Locate the cell with the specified text and output its (x, y) center coordinate. 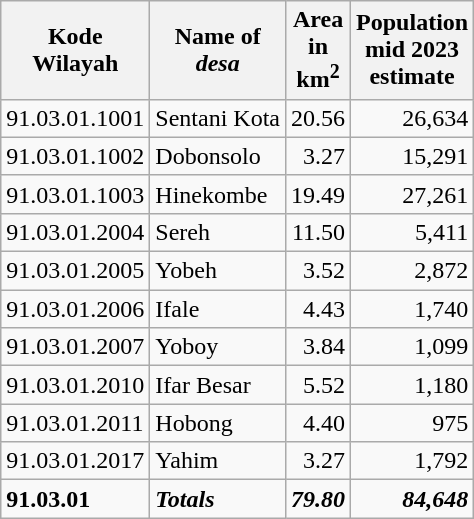
975 (412, 423)
Dobonsolo (218, 156)
Populationmid 2023estimate (412, 50)
91.03.01.2010 (76, 385)
26,634 (412, 118)
5,411 (412, 232)
15,291 (412, 156)
3.52 (318, 271)
91.03.01.2017 (76, 461)
20.56 (318, 118)
91.03.01.2011 (76, 423)
91.03.01.2006 (76, 309)
79.80 (318, 499)
2,872 (412, 271)
Yahim (218, 461)
Ifar Besar (218, 385)
1,180 (412, 385)
4.40 (318, 423)
Kode Wilayah (76, 50)
Ifale (218, 309)
3.84 (318, 347)
Name of desa (218, 50)
Hobong (218, 423)
19.49 (318, 194)
5.52 (318, 385)
91.03.01.2005 (76, 271)
27,261 (412, 194)
Area in km2 (318, 50)
Hinekombe (218, 194)
1,792 (412, 461)
Sereh (218, 232)
1,099 (412, 347)
4.43 (318, 309)
1,740 (412, 309)
91.03.01.1002 (76, 156)
91.03.01.2004 (76, 232)
91.03.01.2007 (76, 347)
Totals (218, 499)
Sentani Kota (218, 118)
91.03.01.1001 (76, 118)
11.50 (318, 232)
Yobeh (218, 271)
84,648 (412, 499)
Yoboy (218, 347)
91.03.01.1003 (76, 194)
91.03.01 (76, 499)
